From the cell containing the given text, extract its center point as [x, y] coordinate. 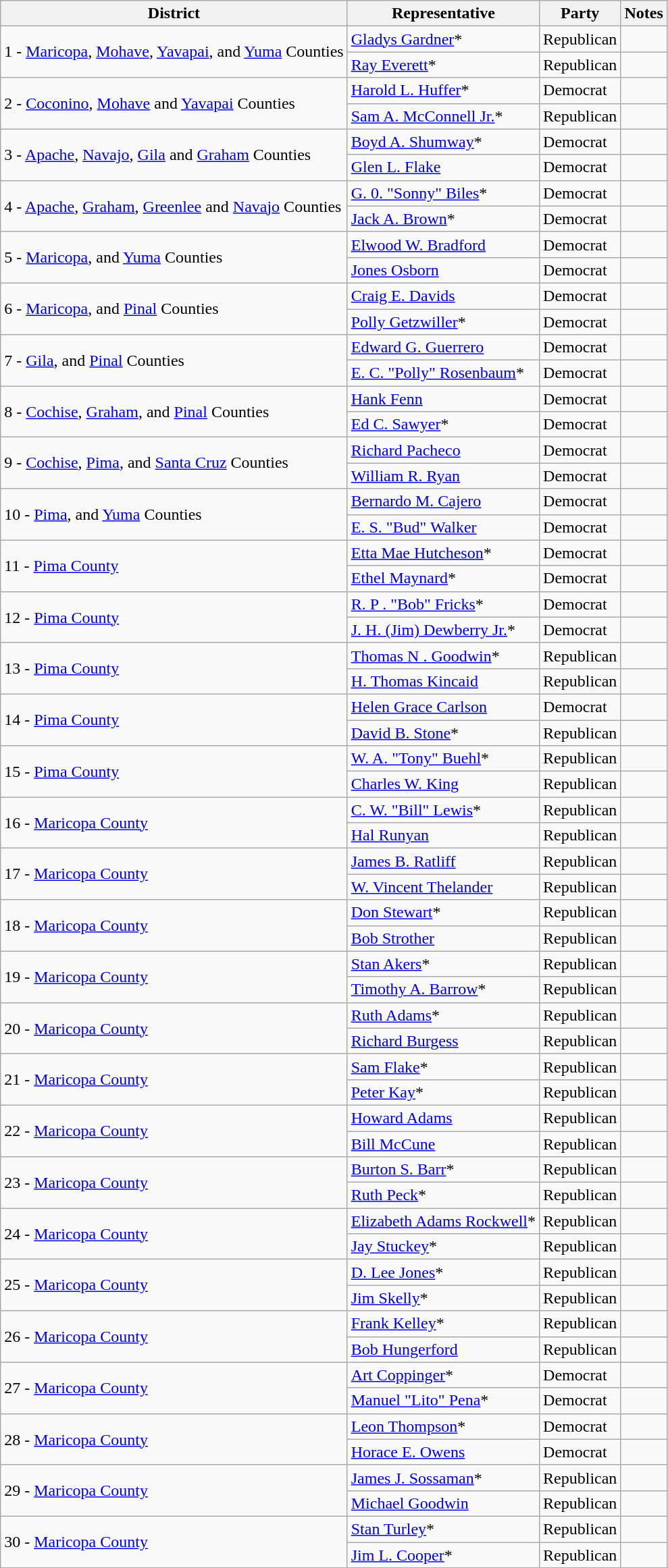
28 - Maricopa County [174, 1439]
G. 0. "Sonny" Biles* [443, 193]
7 - Gila, and Pinal Counties [174, 360]
Hank Fenn [443, 399]
Jim Skelly* [443, 1298]
Hal Runyan [443, 836]
Gladys Gardner* [443, 39]
Jim L. Cooper* [443, 1555]
Bob Strother [443, 938]
1 - Maricopa, Mohave, Yavapai, and Yuma Counties [174, 52]
5 - Maricopa, and Yuma Counties [174, 257]
H. Thomas Kincaid [443, 681]
Howard Adams [443, 1118]
Peter Kay* [443, 1092]
16 - Maricopa County [174, 823]
Stan Akers* [443, 964]
Elwood W. Bradford [443, 244]
Jones Osborn [443, 270]
Bill McCune [443, 1144]
30 - Maricopa County [174, 1542]
E. C. "Polly" Rosenbaum* [443, 373]
Ray Everett* [443, 65]
C. W. "Bill" Lewis* [443, 810]
18 - Maricopa County [174, 925]
Sam Flake* [443, 1066]
8 - Cochise, Graham, and Pinal Counties [174, 412]
Elizabeth Adams Rockwell* [443, 1221]
22 - Maricopa County [174, 1131]
Boyd A. Shumway* [443, 142]
21 - Maricopa County [174, 1079]
Manuel "Lito" Pena* [443, 1401]
Timothy A. Barrow* [443, 990]
2 - Coconino, Mohave and Yavapai Counties [174, 103]
Representative [443, 13]
Harold L. Huffer* [443, 90]
12 - Pima County [174, 617]
Stan Turley* [443, 1529]
Ed C. Sawyer* [443, 425]
Etta Mae Hutcheson* [443, 553]
24 - Maricopa County [174, 1234]
Burton S. Barr* [443, 1170]
Don Stewart* [443, 913]
Polly Getzwiller* [443, 322]
D. Lee Jones* [443, 1272]
W. A. "Tony" Buehl* [443, 759]
27 - Maricopa County [174, 1388]
Thomas N . Goodwin* [443, 655]
6 - Maricopa, and Pinal Counties [174, 308]
23 - Maricopa County [174, 1183]
Craig E. Davids [443, 296]
10 - Pima, and Yuma Counties [174, 514]
Charles W. King [443, 784]
Jack A. Brown* [443, 219]
Frank Kelley* [443, 1324]
Ruth Peck* [443, 1195]
Richard Pacheco [443, 450]
Horace E. Owens [443, 1452]
James J. Sossaman* [443, 1478]
James B. Ratliff [443, 861]
David B. Stone* [443, 732]
Bob Hungerford [443, 1349]
26 - Maricopa County [174, 1336]
Sam A. McConnell Jr.* [443, 116]
14 - Pima County [174, 720]
Party [580, 13]
Bernardo M. Cajero [443, 502]
R. P . "Bob" Fricks* [443, 604]
15 - Pima County [174, 772]
19 - Maricopa County [174, 977]
Ethel Maynard* [443, 578]
Leon Thompson* [443, 1426]
29 - Maricopa County [174, 1490]
W. Vincent Thelander [443, 887]
Jay Stuckey* [443, 1247]
4 - Apache, Graham, Greenlee and Navajo Counties [174, 206]
11 - Pima County [174, 566]
9 - Cochise, Pima, and Santa Cruz Counties [174, 463]
3 - Apache, Navajo, Gila and Graham Counties [174, 155]
13 - Pima County [174, 668]
Richard Burgess [443, 1041]
20 - Maricopa County [174, 1028]
25 - Maricopa County [174, 1285]
Art Coppinger* [443, 1375]
Glen L. Flake [443, 167]
Michael Goodwin [443, 1503]
J. H. (Jim) Dewberry Jr.* [443, 630]
Helen Grace Carlson [443, 707]
William R. Ryan [443, 476]
Notes [644, 13]
Edward G. Guerrero [443, 348]
Ruth Adams* [443, 1015]
17 - Maricopa County [174, 874]
District [174, 13]
E. S. "Bud" Walker [443, 527]
